Scan for the cell matching the given text and deliver its [X, Y] coordinate at center. 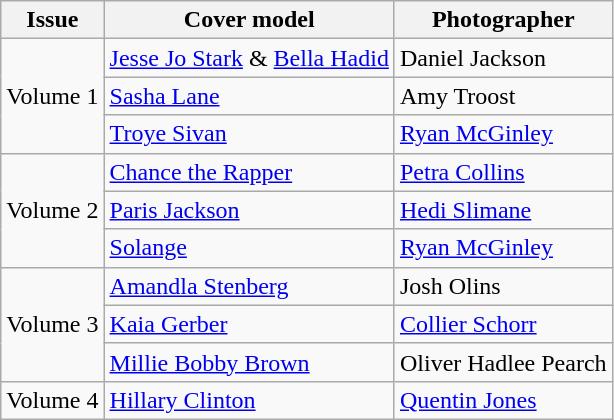
Sasha Lane [249, 96]
Daniel Jackson [503, 58]
Hedi Slimane [503, 210]
Collier Schorr [503, 324]
Kaia Gerber [249, 324]
Hillary Clinton [249, 400]
Volume 2 [52, 210]
Paris Jackson [249, 210]
Millie Bobby Brown [249, 362]
Josh Olins [503, 286]
Solange [249, 248]
Chance the Rapper [249, 172]
Cover model [249, 20]
Oliver Hadlee Pearch [503, 362]
Amandla Stenberg [249, 286]
Volume 4 [52, 400]
Troye Sivan [249, 134]
Amy Troost [503, 96]
Jesse Jo Stark & Bella Hadid [249, 58]
Photographer [503, 20]
Volume 1 [52, 96]
Petra Collins [503, 172]
Issue [52, 20]
Quentin Jones [503, 400]
Volume 3 [52, 324]
